Output the (x, y) coordinate of the center of the cell containing the given text.  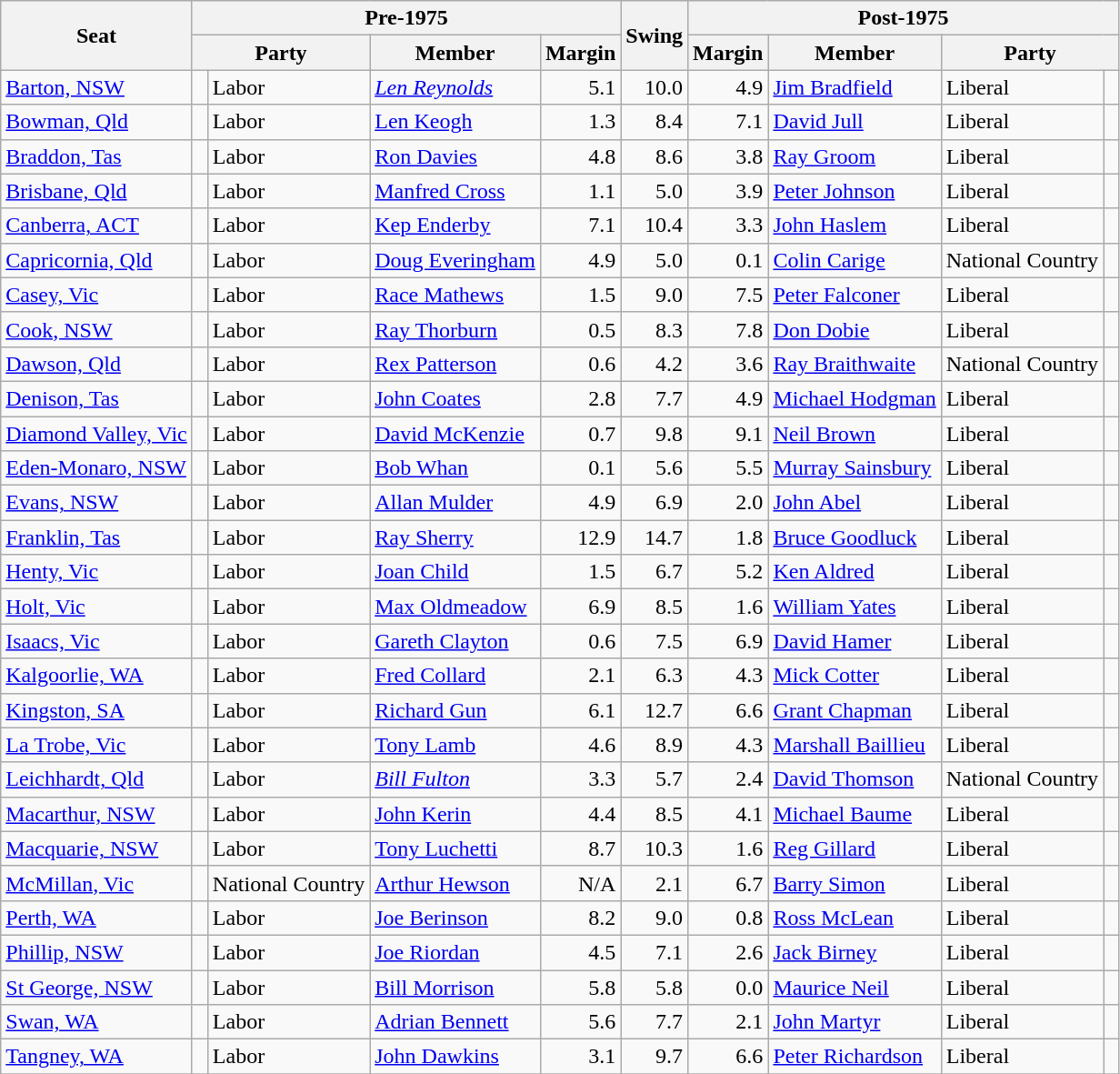
N/A (580, 883)
Post-1975 (904, 18)
0.8 (728, 918)
5.5 (728, 468)
Leichhardt, Qld (96, 779)
Adrian Bennett (455, 1022)
Max Oldmeadow (455, 607)
John Dawkins (455, 1057)
Joan Child (455, 572)
Marshall Baillieu (855, 745)
Race Mathews (455, 295)
Murray Sainsbury (855, 468)
Peter Falconer (855, 295)
Casey, Vic (96, 295)
Perth, WA (96, 918)
Don Dobie (855, 329)
0.5 (580, 329)
David Thomson (855, 779)
14.7 (655, 537)
4.4 (580, 814)
3.6 (728, 364)
Evans, NSW (96, 503)
4.5 (580, 952)
Diamond Valley, Vic (96, 434)
Reg Gillard (855, 848)
Franklin, Tas (96, 537)
Braddon, Tas (96, 156)
5.7 (655, 779)
David Jull (855, 122)
Gareth Clayton (455, 641)
0.0 (728, 987)
Peter Johnson (855, 191)
9.1 (728, 434)
4.1 (728, 814)
Arthur Hewson (455, 883)
John Haslem (855, 226)
Brisbane, Qld (96, 191)
Ray Thorburn (455, 329)
Macquarie, NSW (96, 848)
John Abel (855, 503)
John Martyr (855, 1022)
Swan, WA (96, 1022)
Ken Aldred (855, 572)
Barton, NSW (96, 87)
Joe Riordan (455, 952)
3.9 (728, 191)
Ron Davies (455, 156)
5.2 (728, 572)
0.7 (580, 434)
Eden-Monaro, NSW (96, 468)
Ross McLean (855, 918)
Pre-1975 (406, 18)
Capricornia, Qld (96, 260)
Seat (96, 35)
5.1 (580, 87)
John Kerin (455, 814)
8.9 (655, 745)
3.1 (580, 1057)
Tangney, WA (96, 1057)
La Trobe, Vic (96, 745)
Cook, NSW (96, 329)
9.8 (655, 434)
Michael Hodgman (855, 398)
1.3 (580, 122)
Barry Simon (855, 883)
Ray Braithwaite (855, 364)
Denison, Tas (96, 398)
9.7 (655, 1057)
Jim Bradfield (855, 87)
4.8 (580, 156)
Len Reynolds (455, 87)
William Yates (855, 607)
David Hamer (855, 641)
Doug Everingham (455, 260)
Isaacs, Vic (96, 641)
6.3 (655, 676)
Bob Whan (455, 468)
Richard Gun (455, 710)
4.2 (655, 364)
8.2 (580, 918)
David McKenzie (455, 434)
8.7 (580, 848)
Bill Fulton (455, 779)
12.9 (580, 537)
2.0 (728, 503)
8.4 (655, 122)
7.8 (728, 329)
Ray Sherry (455, 537)
Rex Patterson (455, 364)
Michael Baume (855, 814)
Ray Groom (855, 156)
Swing (655, 35)
Tony Lamb (455, 745)
Joe Berinson (455, 918)
8.3 (655, 329)
Allan Mulder (455, 503)
2.4 (728, 779)
Jack Birney (855, 952)
1.1 (580, 191)
Holt, Vic (96, 607)
Phillip, NSW (96, 952)
4.6 (580, 745)
12.7 (655, 710)
McMillan, Vic (96, 883)
10.4 (655, 226)
2.8 (580, 398)
Len Keogh (455, 122)
Bruce Goodluck (855, 537)
Tony Luchetti (455, 848)
Bowman, Qld (96, 122)
3.8 (728, 156)
1.8 (728, 537)
10.0 (655, 87)
Bill Morrison (455, 987)
Kep Enderby (455, 226)
Kingston, SA (96, 710)
Peter Richardson (855, 1057)
Grant Chapman (855, 710)
Henty, Vic (96, 572)
10.3 (655, 848)
Maurice Neil (855, 987)
John Coates (455, 398)
8.6 (655, 156)
6.1 (580, 710)
Manfred Cross (455, 191)
Neil Brown (855, 434)
Macarthur, NSW (96, 814)
Fred Collard (455, 676)
2.6 (728, 952)
Colin Carige (855, 260)
Kalgoorlie, WA (96, 676)
Mick Cotter (855, 676)
Canberra, ACT (96, 226)
Dawson, Qld (96, 364)
St George, NSW (96, 987)
